Determine the (x, y) coordinate at the center of the cell enclosing the given text.  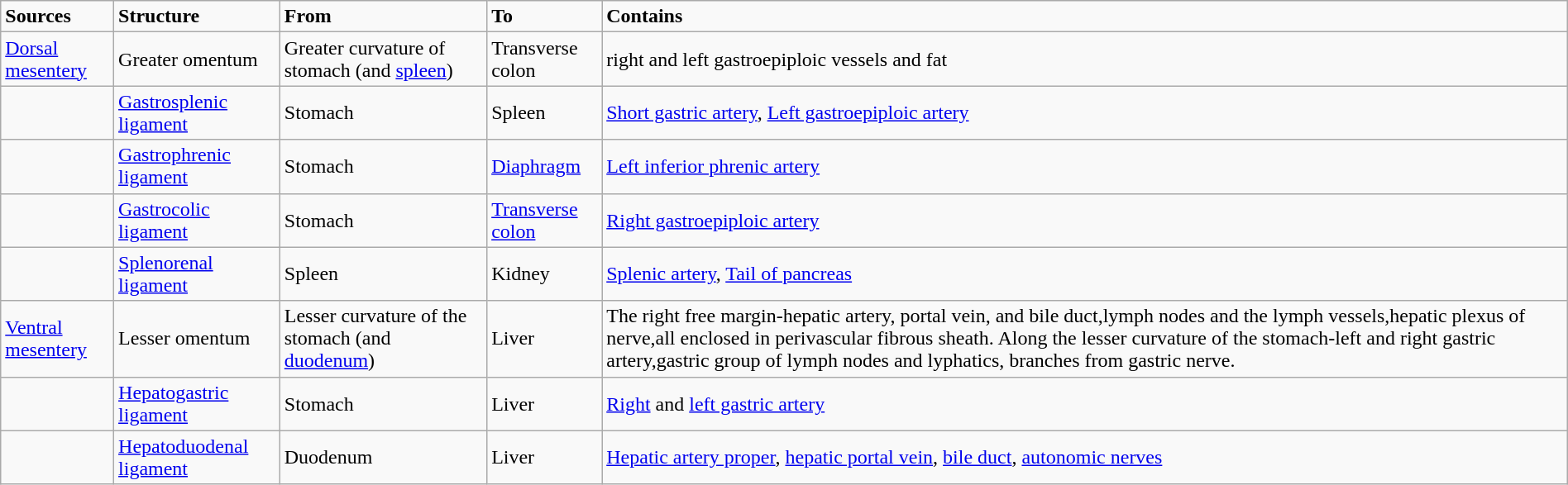
Diaphragm (544, 167)
Contains (1085, 17)
From (383, 17)
Kidney (544, 274)
Right gastroepiploic artery (1085, 220)
Left inferior phrenic artery (1085, 167)
Gastrophrenic ligament (197, 167)
Splenic artery, Tail of pancreas (1085, 274)
Lesser curvature of the stomach (and duodenum) (383, 339)
Dorsal mesentery (58, 59)
Lesser omentum (197, 339)
Gastrocolic ligament (197, 220)
Hepatoduodenal ligament (197, 458)
To (544, 17)
Ventral mesentery (58, 339)
Greater curvature of stomach (and spleen) (383, 59)
Right and left gastric artery (1085, 403)
Duodenum (383, 458)
Short gastric artery, Left gastroepiploic artery (1085, 112)
Gastrosplenic ligament (197, 112)
Hepatic artery proper, hepatic portal vein, bile duct, autonomic nerves (1085, 458)
Greater omentum (197, 59)
Structure (197, 17)
Sources (58, 17)
Hepatogastric ligament (197, 403)
Splenorenal ligament (197, 274)
right and left gastroepiploic vessels and fat (1085, 59)
